Search for the cell housing the specified text and yield its (x, y) center coordinate. 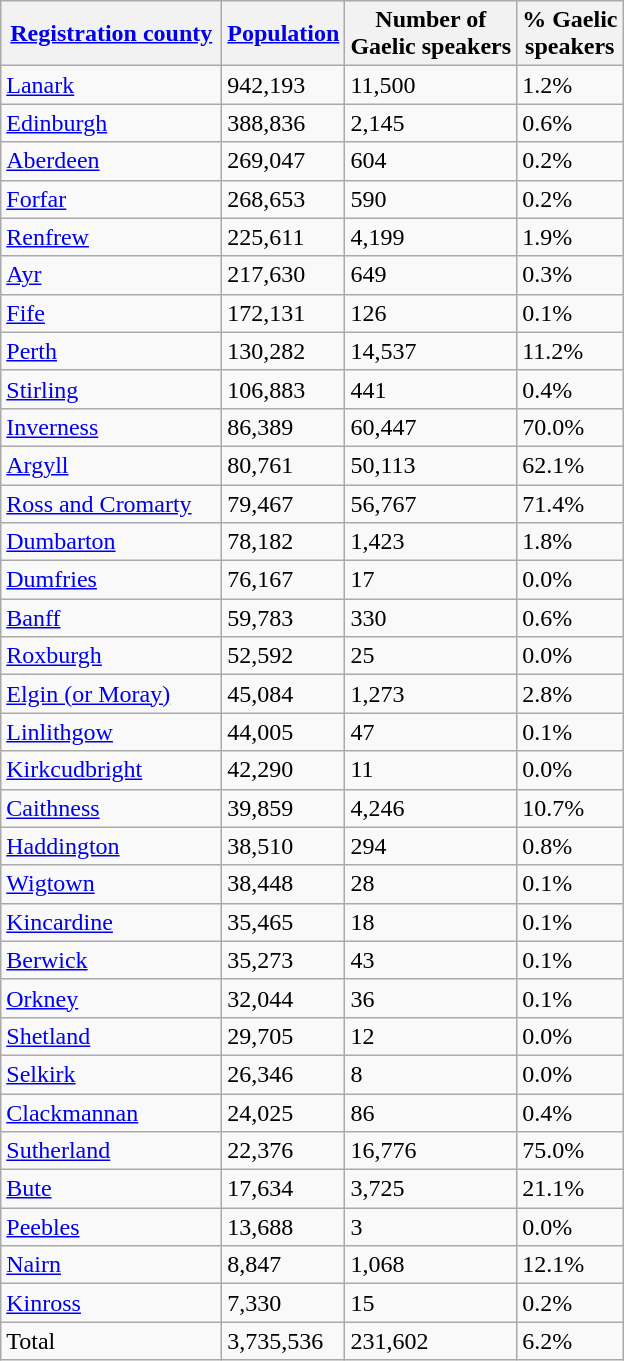
3,725 (431, 1189)
6.2% (570, 1341)
1,423 (431, 542)
12.1% (570, 1265)
11.2% (570, 351)
Fife (112, 313)
Inverness (112, 427)
106,883 (284, 389)
172,131 (284, 313)
Wigtown (112, 884)
Kinross (112, 1303)
Argyll (112, 465)
59,783 (284, 618)
Population (284, 34)
8,847 (284, 1265)
4,246 (431, 808)
12 (431, 1036)
45,084 (284, 694)
29,705 (284, 1036)
50,113 (431, 465)
268,653 (284, 199)
56,767 (431, 503)
14,537 (431, 351)
26,346 (284, 1074)
Renfrew (112, 237)
% Gaelic speakers (570, 34)
Sutherland (112, 1151)
25 (431, 656)
38,448 (284, 884)
1.8% (570, 542)
35,273 (284, 960)
Total (112, 1341)
1.9% (570, 237)
70.0% (570, 427)
13,688 (284, 1227)
2.8% (570, 694)
269,047 (284, 161)
Linlithgow (112, 732)
Stirling (112, 389)
39,859 (284, 808)
16,776 (431, 1151)
Registration county (112, 34)
47 (431, 732)
Orkney (112, 998)
1.2% (570, 85)
86 (431, 1113)
Bute (112, 1189)
1,273 (431, 694)
Dumbarton (112, 542)
Banff (112, 618)
86,389 (284, 427)
Elgin (or Moray) (112, 694)
75.0% (570, 1151)
Ross and Cromarty (112, 503)
Haddington (112, 846)
2,145 (431, 123)
Selkirk (112, 1074)
11,500 (431, 85)
Caithness (112, 808)
22,376 (284, 1151)
231,602 (431, 1341)
71.4% (570, 503)
8 (431, 1074)
62.1% (570, 465)
44,005 (284, 732)
217,630 (284, 275)
126 (431, 313)
Edinburgh (112, 123)
80,761 (284, 465)
11 (431, 770)
Ayr (112, 275)
42,290 (284, 770)
1,068 (431, 1265)
Number of Gaelic speakers (431, 34)
330 (431, 618)
36 (431, 998)
35,465 (284, 922)
Forfar (112, 199)
Aberdeen (112, 161)
17,634 (284, 1189)
Nairn (112, 1265)
52,592 (284, 656)
24,025 (284, 1113)
942,193 (284, 85)
28 (431, 884)
649 (431, 275)
21.1% (570, 1189)
Kirkcudbright (112, 770)
Lanark (112, 85)
Shetland (112, 1036)
Berwick (112, 960)
441 (431, 389)
130,282 (284, 351)
Dumfries (112, 580)
7,330 (284, 1303)
590 (431, 199)
225,611 (284, 237)
0.3% (570, 275)
Perth (112, 351)
4,199 (431, 237)
3,735,536 (284, 1341)
Roxburgh (112, 656)
10.7% (570, 808)
79,467 (284, 503)
Peebles (112, 1227)
604 (431, 161)
3 (431, 1227)
60,447 (431, 427)
0.8% (570, 846)
388,836 (284, 123)
17 (431, 580)
76,167 (284, 580)
294 (431, 846)
78,182 (284, 542)
32,044 (284, 998)
38,510 (284, 846)
18 (431, 922)
15 (431, 1303)
Kincardine (112, 922)
Clackmannan (112, 1113)
43 (431, 960)
